Detect which cell encompasses the target text, then output its (x, y) center coordinate. 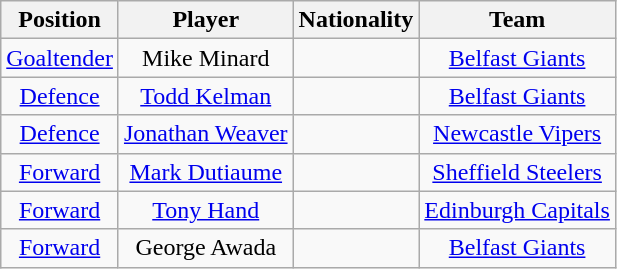
Tony Hand (206, 210)
Mark Dutiaume (206, 172)
Edinburgh Capitals (518, 210)
Sheffield Steelers (518, 172)
Jonathan Weaver (206, 134)
Todd Kelman (206, 96)
Goaltender (60, 58)
Newcastle Vipers (518, 134)
Team (518, 20)
Position (60, 20)
George Awada (206, 248)
Player (206, 20)
Nationality (356, 20)
Mike Minard (206, 58)
